Detect which cell encompasses the target text, then output its (x, y) center coordinate. 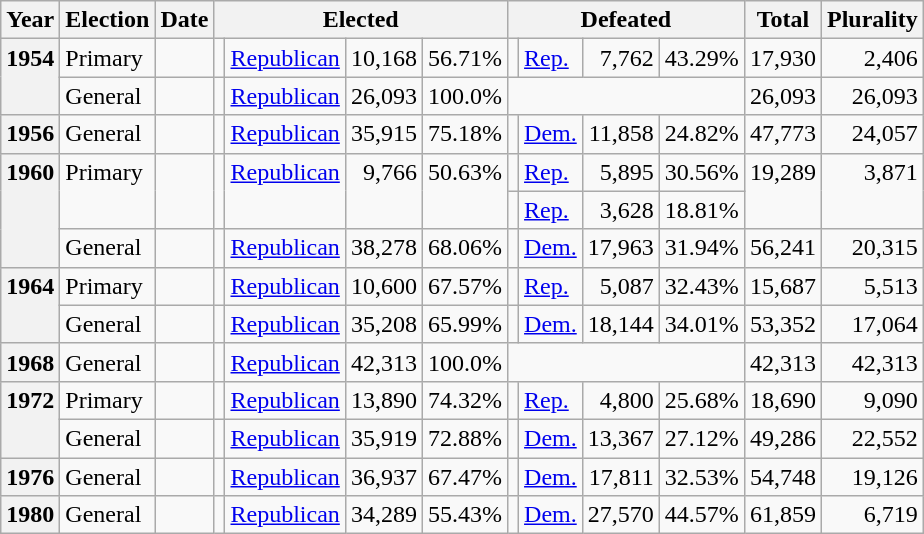
3,871 (872, 191)
61,859 (782, 515)
5,895 (620, 172)
27.12% (702, 438)
1964 (30, 305)
56.71% (464, 58)
24.82% (702, 134)
47,773 (782, 134)
Election (108, 20)
9,090 (872, 400)
65.99% (464, 324)
32.43% (702, 286)
17,930 (782, 58)
50.63% (464, 191)
53,352 (782, 324)
54,748 (782, 477)
10,168 (384, 58)
Plurality (872, 20)
34,289 (384, 515)
24,057 (872, 134)
13,890 (384, 400)
25.68% (702, 400)
72.88% (464, 438)
18.81% (702, 210)
49,286 (782, 438)
1976 (30, 477)
22,552 (872, 438)
56,241 (782, 248)
6,719 (872, 515)
Date (184, 20)
1954 (30, 77)
35,919 (384, 438)
19,126 (872, 477)
75.18% (464, 134)
13,367 (620, 438)
Elected (361, 20)
15,687 (782, 286)
20,315 (872, 248)
11,858 (620, 134)
5,087 (620, 286)
44.57% (702, 515)
17,064 (872, 324)
38,278 (384, 248)
Year (30, 20)
9,766 (384, 191)
35,915 (384, 134)
4,800 (620, 400)
7,762 (620, 58)
74.32% (464, 400)
36,937 (384, 477)
19,289 (782, 191)
Total (782, 20)
3,628 (620, 210)
1980 (30, 515)
1956 (30, 134)
1960 (30, 210)
67.47% (464, 477)
1968 (30, 362)
30.56% (702, 172)
34.01% (702, 324)
67.57% (464, 286)
Defeated (626, 20)
55.43% (464, 515)
31.94% (702, 248)
27,570 (620, 515)
1972 (30, 419)
5,513 (872, 286)
10,600 (384, 286)
68.06% (464, 248)
17,963 (620, 248)
18,690 (782, 400)
32.53% (702, 477)
2,406 (872, 58)
18,144 (620, 324)
43.29% (702, 58)
35,208 (384, 324)
17,811 (620, 477)
